Search for the cell housing the specified text and yield its [x, y] center coordinate. 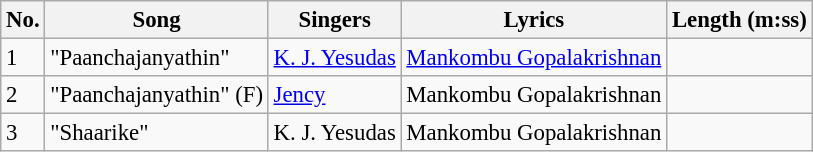
3 [23, 133]
Length (m:ss) [740, 20]
Jency [334, 95]
"Paanchajanyathin" [156, 58]
Lyrics [534, 20]
No. [23, 20]
"Shaarike" [156, 133]
"Paanchajanyathin" (F) [156, 95]
2 [23, 95]
Singers [334, 20]
Song [156, 20]
1 [23, 58]
